Pinpoint the cell where the given text exists, returning its (x, y) midpoint coordinate. 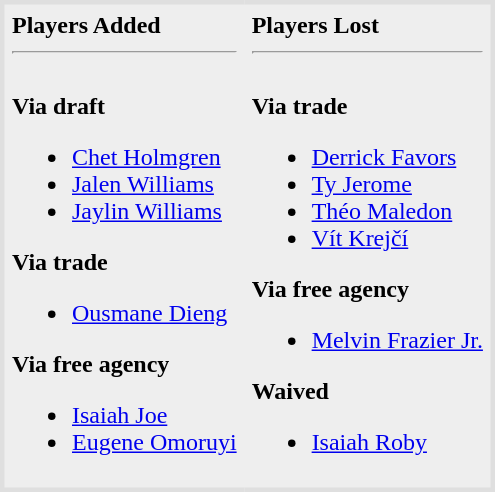
Players Lost Via tradeDerrick FavorsTy JeromeThéo MaledonVít KrejčíVia free agencyMelvin Frazier Jr. WaivedIsaiah Roby (368, 246)
Players Added Via draftChet HolmgrenJalen WilliamsJaylin WilliamsVia tradeOusmane DiengVia free agencyIsaiah JoeEugene Omoruyi (123, 246)
